Capture the cell that displays the provided text and extract its (X, Y) central coordinate. 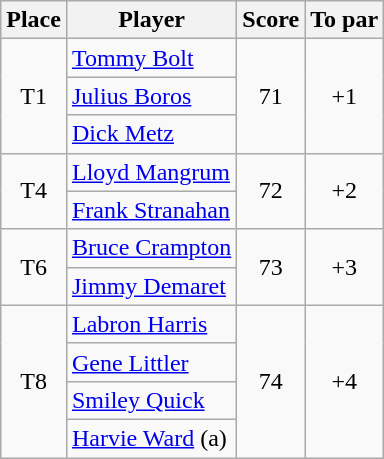
Lloyd Mangrum (151, 172)
Labron Harris (151, 324)
+4 (344, 381)
Tommy Bolt (151, 58)
Jimmy Demaret (151, 286)
Bruce Crampton (151, 248)
71 (271, 96)
To par (344, 20)
Julius Boros (151, 96)
Smiley Quick (151, 400)
Place (34, 20)
Dick Metz (151, 134)
Harvie Ward (a) (151, 438)
+3 (344, 267)
T4 (34, 191)
Player (151, 20)
+2 (344, 191)
73 (271, 267)
Gene Littler (151, 362)
72 (271, 191)
T6 (34, 267)
T8 (34, 381)
+1 (344, 96)
Frank Stranahan (151, 210)
T1 (34, 96)
74 (271, 381)
Score (271, 20)
